Identify which cell holds the provided text, then report its [x, y] central coordinate. 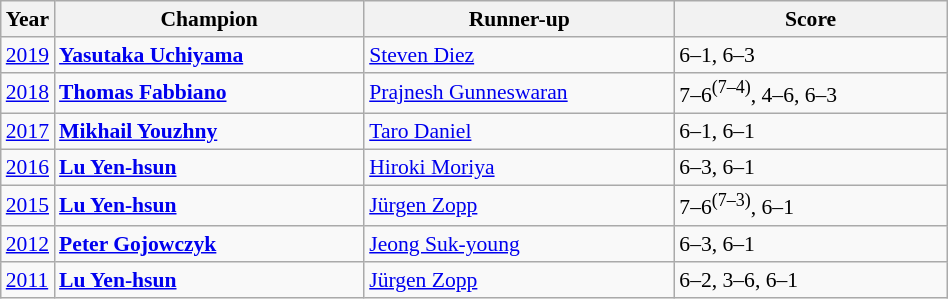
2011 [28, 280]
Mikhail Youzhny [209, 132]
Champion [209, 19]
6–2, 3–6, 6–1 [810, 280]
7–6(7–3), 6–1 [810, 206]
Hiroki Moriya [519, 167]
6–1, 6–3 [810, 55]
Peter Gojowczyk [209, 244]
7–6(7–4), 4–6, 6–3 [810, 92]
Taro Daniel [519, 132]
Year [28, 19]
2012 [28, 244]
2017 [28, 132]
Steven Diez [519, 55]
2018 [28, 92]
Thomas Fabbiano [209, 92]
Jeong Suk-young [519, 244]
Score [810, 19]
2015 [28, 206]
2019 [28, 55]
Runner-up [519, 19]
Yasutaka Uchiyama [209, 55]
6–1, 6–1 [810, 132]
2016 [28, 167]
Prajnesh Gunneswaran [519, 92]
